Scan for the cell matching the given text and deliver its [x, y] coordinate at center. 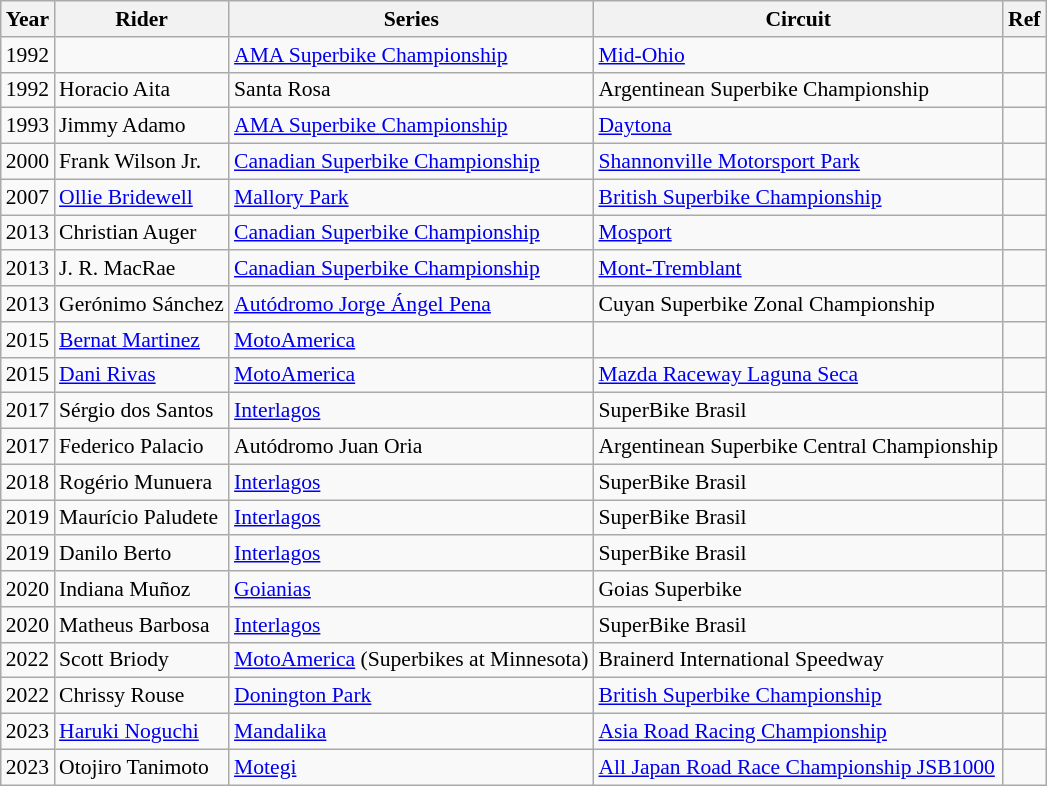
Horacio Aita [142, 90]
Matheus Barbosa [142, 625]
Cuyan Superbike Zonal Championship [798, 304]
J. R. MacRae [142, 269]
Santa Rosa [411, 90]
Indiana Muñoz [142, 589]
Autódromo Juan Oria [411, 447]
Dani Rivas [142, 375]
Federico Palacio [142, 447]
2007 [28, 197]
Year [28, 19]
Ref [1024, 19]
Haruki Noguchi [142, 732]
Mont-Tremblant [798, 269]
2000 [28, 162]
Sérgio dos Santos [142, 411]
2018 [28, 482]
Argentinean Superbike Central Championship [798, 447]
All Japan Road Race Championship JSB1000 [798, 767]
Maurício Paludete [142, 518]
Mandalika [411, 732]
Chrissy Rouse [142, 696]
Christian Auger [142, 233]
Otojiro Tanimoto [142, 767]
Series [411, 19]
Jimmy Adamo [142, 126]
Mid-Ohio [798, 55]
Circuit [798, 19]
Danilo Berto [142, 554]
Bernat Martinez [142, 340]
Frank Wilson Jr. [142, 162]
Brainerd International Speedway [798, 660]
Mosport [798, 233]
Daytona [798, 126]
Ollie Bridewell [142, 197]
Gerónimo Sánchez [142, 304]
Mallory Park [411, 197]
Rogério Munuera [142, 482]
Argentinean Superbike Championship [798, 90]
Motegi [411, 767]
Shannonville Motorsport Park [798, 162]
Goias Superbike [798, 589]
Mazda Raceway Laguna Seca [798, 375]
Asia Road Racing Championship [798, 732]
Rider [142, 19]
MotoAmerica (Superbikes at Minnesota) [411, 660]
1993 [28, 126]
Donington Park [411, 696]
Goianias [411, 589]
Scott Briody [142, 660]
Autódromo Jorge Ángel Pena [411, 304]
